Determine the (X, Y) coordinate at the center of the cell enclosing the given text.  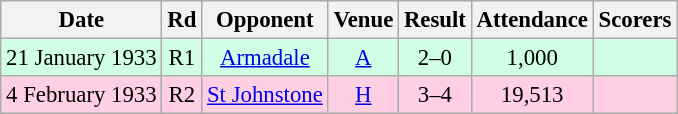
19,513 (532, 95)
Venue (364, 20)
Scorers (635, 20)
Attendance (532, 20)
3–4 (436, 95)
2–0 (436, 58)
Opponent (265, 20)
4 February 1933 (82, 95)
H (364, 95)
21 January 1933 (82, 58)
R2 (182, 95)
1,000 (532, 58)
St Johnstone (265, 95)
Date (82, 20)
Result (436, 20)
A (364, 58)
Rd (182, 20)
Armadale (265, 58)
R1 (182, 58)
